Determine the [x, y] coordinate at the center of the cell enclosing the given text.  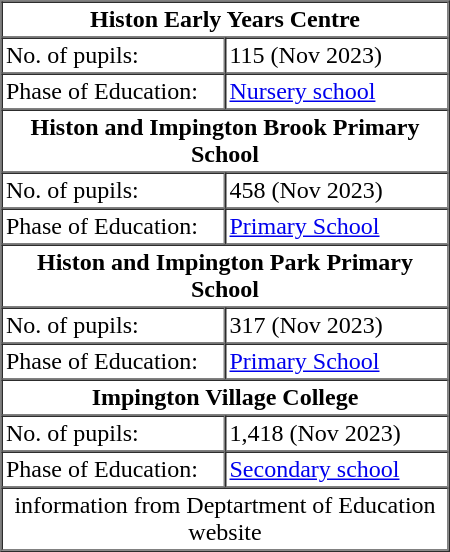
Nursery school [337, 92]
information from Deptartment of Education website [226, 520]
115 (Nov 2023) [337, 56]
Secondary school [337, 470]
1,418 (Nov 2023) [337, 434]
458 (Nov 2023) [337, 190]
Histon and Impington Park Primary School [226, 276]
Histon Early Years Centre [226, 20]
Impington Village College [226, 398]
Histon and Impington Brook Primary School [226, 142]
317 (Nov 2023) [337, 326]
